Capture the cell that displays the provided text and extract its [X, Y] central coordinate. 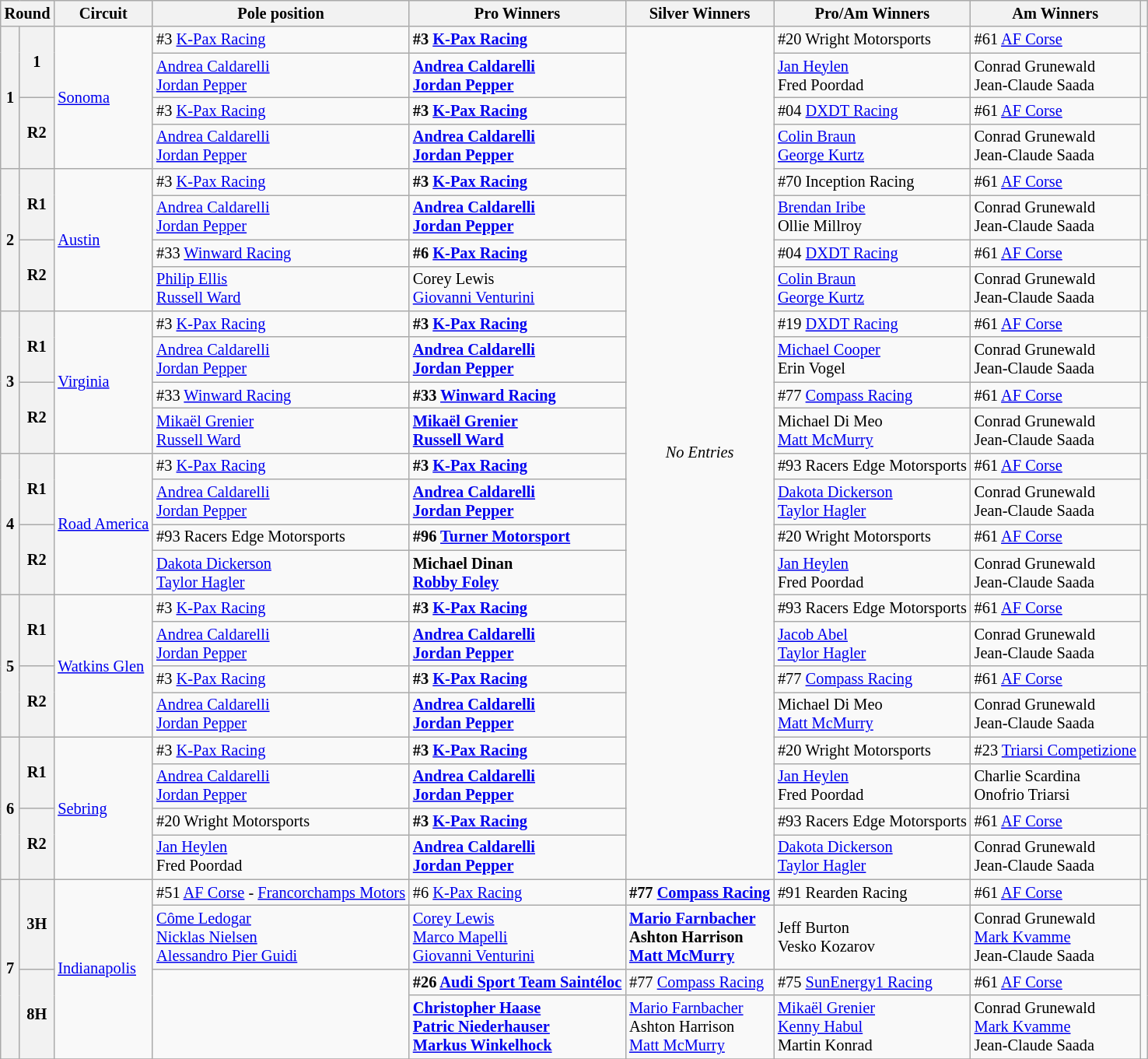
Road America [103, 524]
#19 DXDT Racing [873, 324]
Mikaël Grenier Kenny Habul Martin Konrad [873, 1027]
7 [10, 970]
#91 Rearden Racing [873, 892]
Michael Dinan Robby Foley [517, 573]
#75 SunEnergy1 Racing [873, 982]
#26 Audi Sport Team Saintéloc [517, 982]
3 [10, 381]
3H [37, 924]
Watkins Glen [103, 666]
Virginia [103, 381]
Côme Ledogar Nicklas Nielsen Alessandro Pier Guidi [281, 937]
Pole position [281, 13]
Charlie Scardina Onofrio Triarsi [1055, 786]
5 [10, 666]
2 [10, 240]
Jeff Burton Vesko Kozarov [873, 937]
Circuit [103, 13]
Round [28, 13]
Austin [103, 240]
6 [10, 808]
#23 Triarsi Competizione [1055, 750]
Corey Lewis Marco Mapelli Giovanni Venturini [517, 937]
Silver Winners [700, 13]
No Entries [700, 453]
#70 Inception Racing [873, 182]
#96 Turner Motorsport [517, 537]
Sebring [103, 808]
Pro/Am Winners [873, 13]
Christopher Haase Patric Niederhauser Markus Winkelhock [517, 1027]
Am Winners [1055, 13]
Brendan Iribe Ollie Millroy [873, 217]
Corey Lewis Giovanni Venturini [517, 289]
Pro Winners [517, 13]
Indianapolis [103, 970]
Sonoma [103, 98]
Jacob Abel Taylor Hagler [873, 643]
Philip Ellis Russell Ward [281, 289]
8H [37, 1013]
#51 AF Corse - Francorchamps Motors [281, 892]
Michael Cooper Erin Vogel [873, 359]
4 [10, 524]
